For the text-containing cell, return its midpoint in [X, Y] coordinate format. 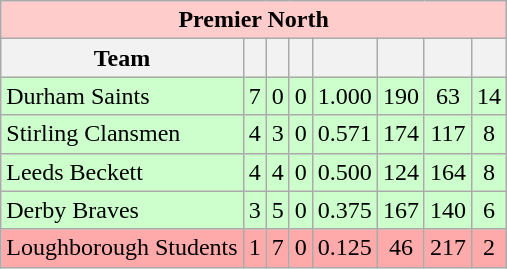
0.375 [344, 210]
Premier North [254, 20]
140 [448, 210]
1 [254, 248]
6 [490, 210]
Stirling Clansmen [122, 134]
0.125 [344, 248]
1.000 [344, 96]
2 [490, 248]
Loughborough Students [122, 248]
46 [400, 248]
Durham Saints [122, 96]
0.500 [344, 172]
174 [400, 134]
117 [448, 134]
Derby Braves [122, 210]
0.571 [344, 134]
164 [448, 172]
5 [278, 210]
167 [400, 210]
63 [448, 96]
124 [400, 172]
Team [122, 58]
190 [400, 96]
14 [490, 96]
Leeds Beckett [122, 172]
217 [448, 248]
